Pinpoint the cell where the given text exists, returning its [x, y] midpoint coordinate. 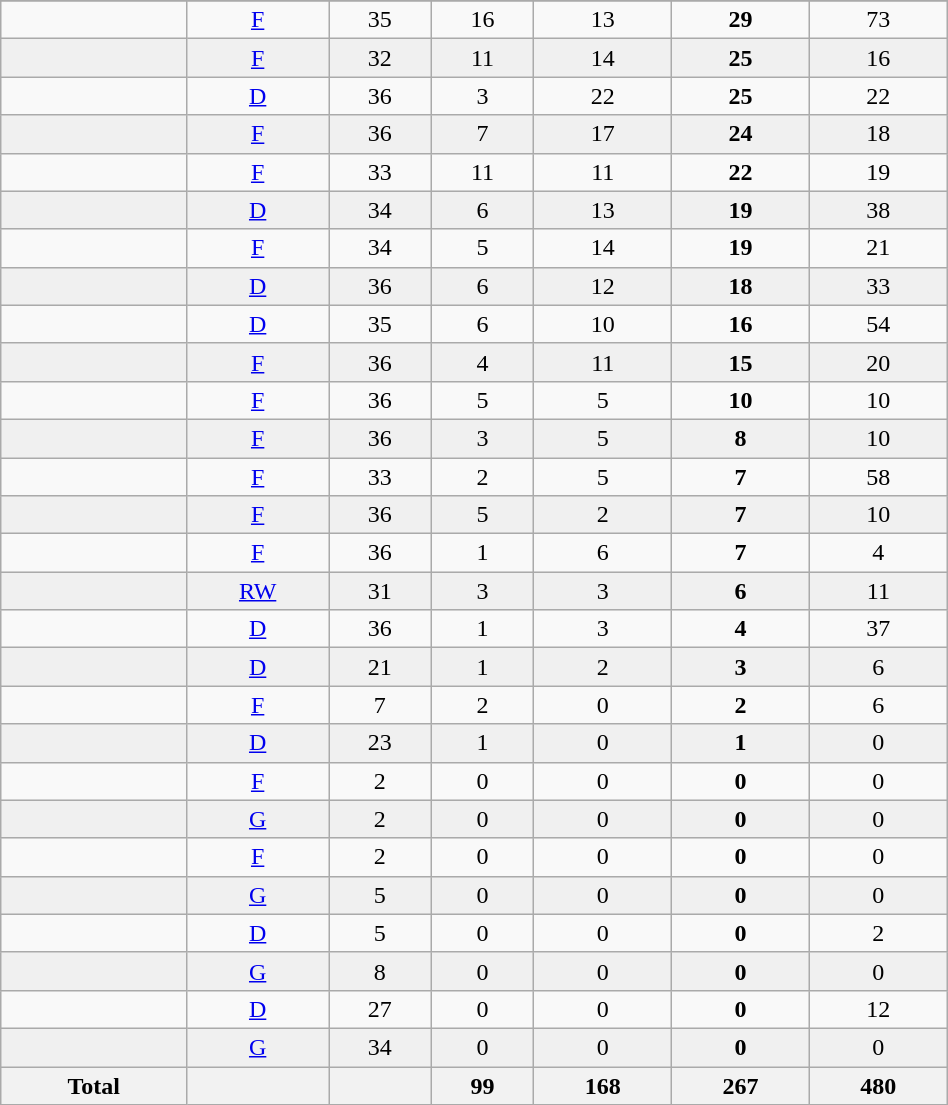
480 [878, 1085]
17 [603, 134]
RW [258, 591]
73 [878, 20]
29 [741, 20]
38 [878, 210]
31 [380, 591]
168 [603, 1085]
27 [380, 1009]
20 [878, 362]
267 [741, 1085]
58 [878, 477]
32 [380, 58]
54 [878, 324]
24 [741, 134]
23 [380, 743]
99 [482, 1085]
Total [94, 1085]
37 [878, 629]
15 [741, 362]
